Search for the cell housing the specified text and yield its [x, y] center coordinate. 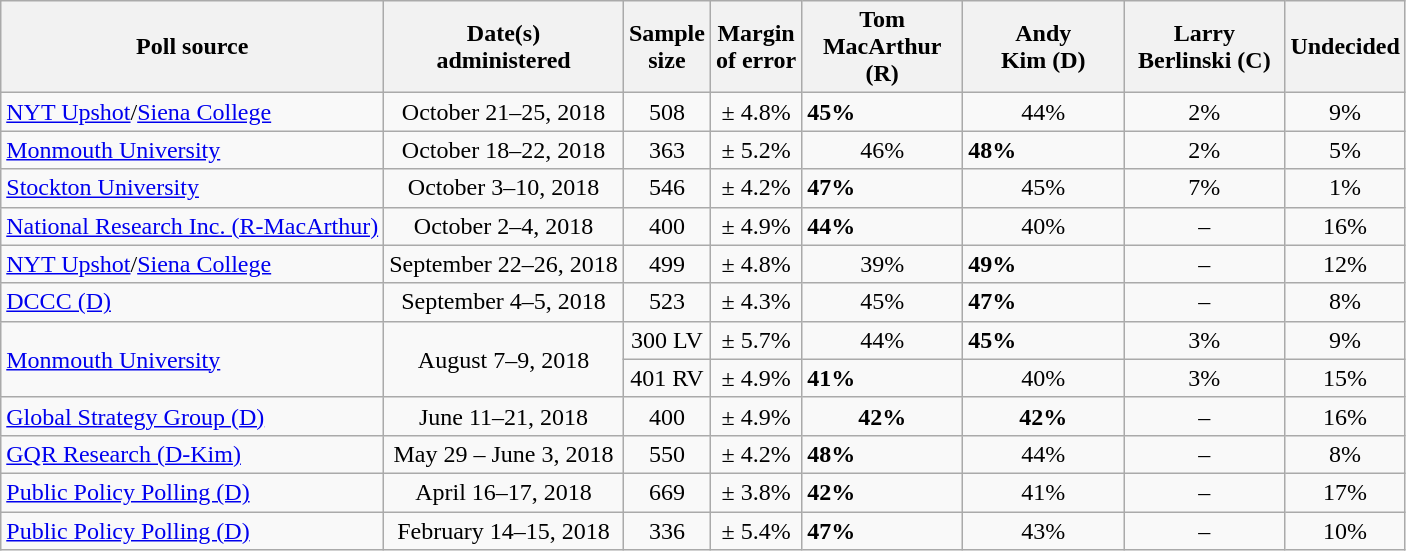
± 5.4% [756, 531]
Stockton University [192, 188]
DCCC (D) [192, 302]
12% [1345, 264]
1% [1345, 188]
Marginof error [756, 47]
363 [666, 150]
September 4–5, 2018 [504, 302]
AndyKim (D) [1044, 47]
669 [666, 492]
GQR Research (D-Kim) [192, 454]
546 [666, 188]
October 3–10, 2018 [504, 188]
15% [1345, 378]
LarryBerlinski (C) [1204, 47]
February 14–15, 2018 [504, 531]
± 5.2% [756, 150]
Global Strategy Group (D) [192, 416]
523 [666, 302]
49% [1044, 264]
550 [666, 454]
46% [882, 150]
August 7–9, 2018 [504, 359]
± 3.8% [756, 492]
43% [1044, 531]
401 RV [666, 378]
May 29 – June 3, 2018 [504, 454]
Undecided [1345, 47]
7% [1204, 188]
336 [666, 531]
National Research Inc. (R-MacArthur) [192, 226]
5% [1345, 150]
10% [1345, 531]
April 16–17, 2018 [504, 492]
September 22–26, 2018 [504, 264]
Samplesize [666, 47]
300 LV [666, 340]
Poll source [192, 47]
Date(s)administered [504, 47]
TomMacArthur (R) [882, 47]
39% [882, 264]
499 [666, 264]
508 [666, 112]
± 4.3% [756, 302]
October 21–25, 2018 [504, 112]
± 5.7% [756, 340]
17% [1345, 492]
October 2–4, 2018 [504, 226]
June 11–21, 2018 [504, 416]
October 18–22, 2018 [504, 150]
